Detect which cell encompasses the target text, then output its [X, Y] center coordinate. 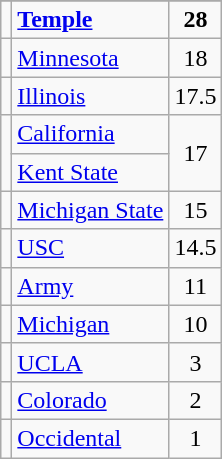
USC [90, 248]
California [90, 134]
UCLA [90, 362]
1 [196, 438]
Temple [90, 20]
Michigan [90, 324]
Illinois [90, 96]
Army [90, 286]
Minnesota [90, 58]
10 [196, 324]
17 [196, 153]
Michigan State [90, 210]
3 [196, 362]
17.5 [196, 96]
11 [196, 286]
Colorado [90, 400]
15 [196, 210]
Occidental [90, 438]
28 [196, 20]
14.5 [196, 248]
2 [196, 400]
18 [196, 58]
Kent State [90, 172]
